Return (x, y) of the center of cell containing provided text 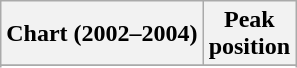
Chart (2002–2004) (102, 34)
Peakposition (249, 34)
